For the text-containing cell, return its midpoint in [X, Y] coordinate format. 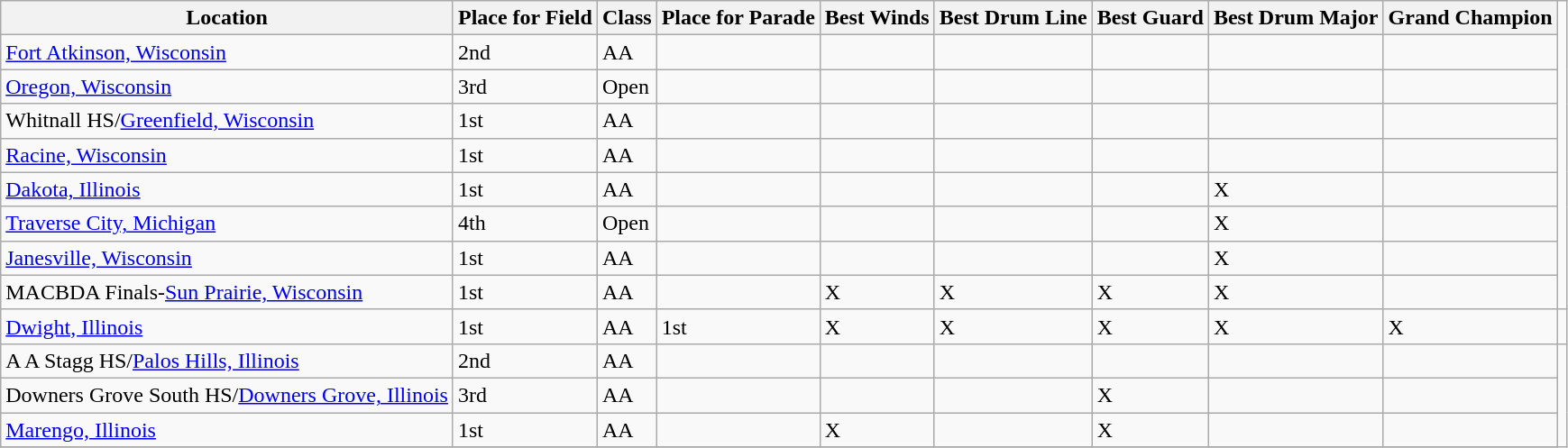
Best Drum Major [1296, 18]
Place for Field [525, 18]
Dakota, Illinois [227, 189]
Class [627, 18]
A A Stagg HS/Palos Hills, Illinois [227, 361]
Best Drum Line [1013, 18]
Place for Parade [738, 18]
Location [227, 18]
Grand Champion [1470, 18]
MACBDA Finals-Sun Prairie, Wisconsin [227, 292]
Best Guard [1151, 18]
Janesville, Wisconsin [227, 258]
Whitnall HS/Greenfield, Wisconsin [227, 121]
Dwight, Illinois [227, 326]
Downers Grove South HS/Downers Grove, Illinois [227, 395]
Traverse City, Michigan [227, 224]
Racine, Wisconsin [227, 155]
Oregon, Wisconsin [227, 87]
Fort Atkinson, Wisconsin [227, 52]
Marengo, Illinois [227, 430]
Best Winds [876, 18]
4th [525, 224]
